Capture the cell that displays the provided text and extract its [X, Y] central coordinate. 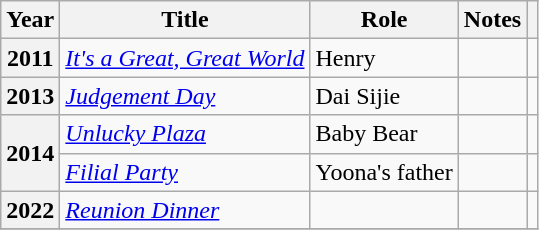
Unlucky Plaza [185, 134]
2011 [30, 58]
Yoona's father [384, 172]
Dai Sijie [384, 96]
Title [185, 20]
Henry [384, 58]
Filial Party [185, 172]
Judgement Day [185, 96]
It's a Great, Great World [185, 58]
Baby Bear [384, 134]
2014 [30, 153]
Year [30, 20]
Notes [492, 20]
Reunion Dinner [185, 210]
2013 [30, 96]
Role [384, 20]
2022 [30, 210]
